Capture the cell that displays the provided text and extract its (x, y) central coordinate. 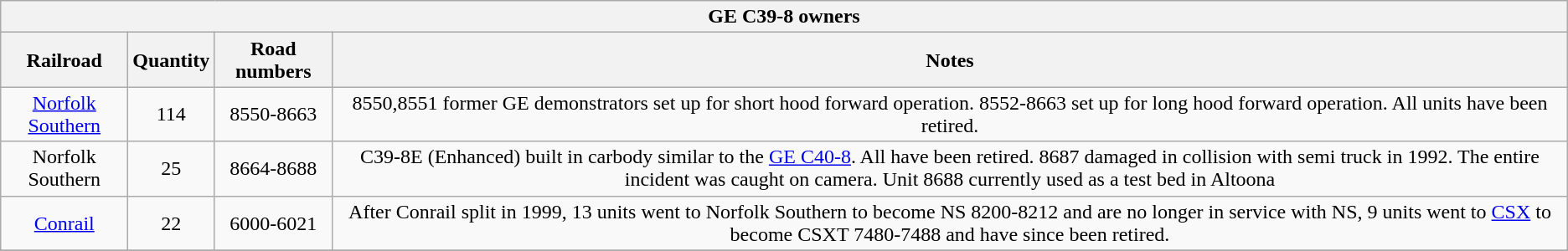
Conrail (64, 223)
Notes (950, 60)
8664-8688 (273, 169)
8550-8663 (273, 114)
Railroad (64, 60)
Quantity (171, 60)
GE C39-8 owners (784, 17)
Road numbers (273, 60)
114 (171, 114)
25 (171, 169)
22 (171, 223)
6000-6021 (273, 223)
